Identify which cell holds the provided text, then report its (x, y) central coordinate. 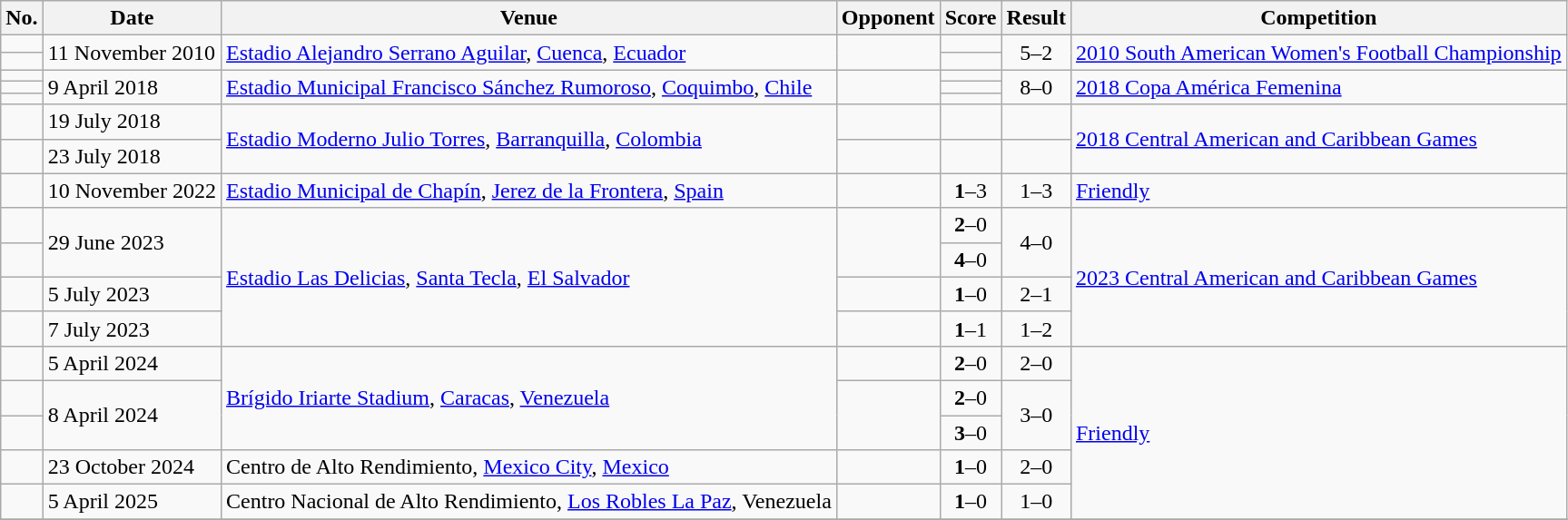
19 July 2018 (132, 122)
2–1 (1036, 294)
1–2 (1036, 329)
1–1 (971, 329)
No. (22, 18)
5–2 (1036, 53)
5 April 2024 (132, 363)
Result (1036, 18)
2010 South American Women's Football Championship (1318, 53)
Brígido Iriarte Stadium, Caracas, Venezuela (529, 397)
Date (132, 18)
29 June 2023 (132, 242)
Opponent (888, 18)
7 July 2023 (132, 329)
Score (971, 18)
23 October 2024 (132, 467)
11 November 2010 (132, 53)
Estadio Moderno Julio Torres, Barranquilla, Colombia (529, 139)
2023 Central American and Caribbean Games (1318, 277)
Competition (1318, 18)
Estadio Municipal Francisco Sánchez Rumoroso, Coquimbo, Chile (529, 87)
8 April 2024 (132, 415)
2018 Copa América Femenina (1318, 87)
5 April 2025 (132, 502)
8–0 (1036, 87)
9 April 2018 (132, 87)
10 November 2022 (132, 191)
Estadio Las Delicias, Santa Tecla, El Salvador (529, 277)
Centro Nacional de Alto Rendimiento, Los Robles La Paz, Venezuela (529, 502)
Centro de Alto Rendimiento, Mexico City, Mexico (529, 467)
Estadio Municipal de Chapín, Jerez de la Frontera, Spain (529, 191)
Venue (529, 18)
23 July 2018 (132, 156)
2018 Central American and Caribbean Games (1318, 139)
5 July 2023 (132, 294)
Estadio Alejandro Serrano Aguilar, Cuenca, Ecuador (529, 53)
